Capture the cell that displays the provided text and extract its [X, Y] central coordinate. 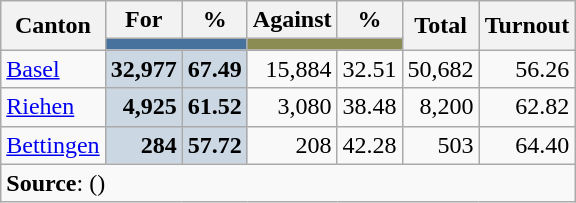
64.40 [527, 145]
3,080 [292, 107]
38.48 [370, 107]
32,977 [144, 69]
Turnout [527, 26]
Canton [53, 26]
42.28 [370, 145]
4,925 [144, 107]
Basel [53, 69]
Riehen [53, 107]
503 [440, 145]
15,884 [292, 69]
For [144, 20]
Source: () [288, 183]
32.51 [370, 69]
50,682 [440, 69]
61.52 [214, 107]
284 [144, 145]
Bettingen [53, 145]
56.26 [527, 69]
62.82 [527, 107]
208 [292, 145]
57.72 [214, 145]
67.49 [214, 69]
Total [440, 26]
8,200 [440, 107]
Against [292, 20]
